Provide the (x, y) coordinate of the cell's center where the given text is located.  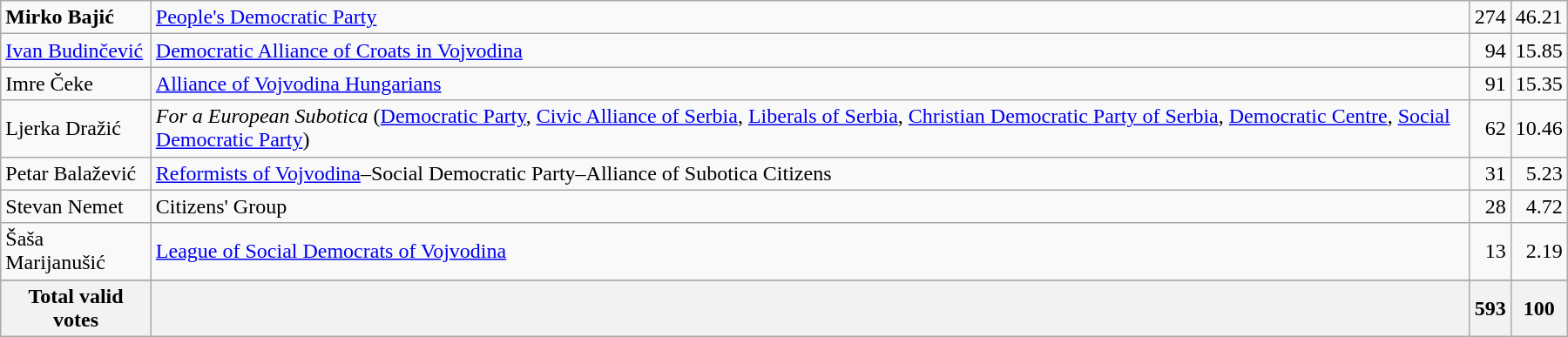
League of Social Democrats of Vojvodina (810, 251)
Citizens' Group (810, 206)
Stevan Nemet (77, 206)
Reformists of Vojvodina–Social Democratic Party–Alliance of Subotica Citizens (810, 173)
Mirko Bajić (77, 17)
31 (1490, 173)
Ljerka Dražić (77, 129)
Alliance of Vojvodina Hungarians (810, 84)
Ivan Budinčević (77, 51)
Imre Čeke (77, 84)
94 (1490, 51)
274 (1490, 17)
Democratic Alliance of Croats in Vojvodina (810, 51)
15.35 (1538, 84)
Total valid votes (77, 308)
4.72 (1538, 206)
593 (1490, 308)
46.21 (1538, 17)
15.85 (1538, 51)
2.19 (1538, 251)
Šaša Marijanušić (77, 251)
62 (1490, 129)
People's Democratic Party (810, 17)
28 (1490, 206)
5.23 (1538, 173)
91 (1490, 84)
13 (1490, 251)
Petar Balažević (77, 173)
100 (1538, 308)
10.46 (1538, 129)
